Capture the cell that displays the provided text and extract its [X, Y] central coordinate. 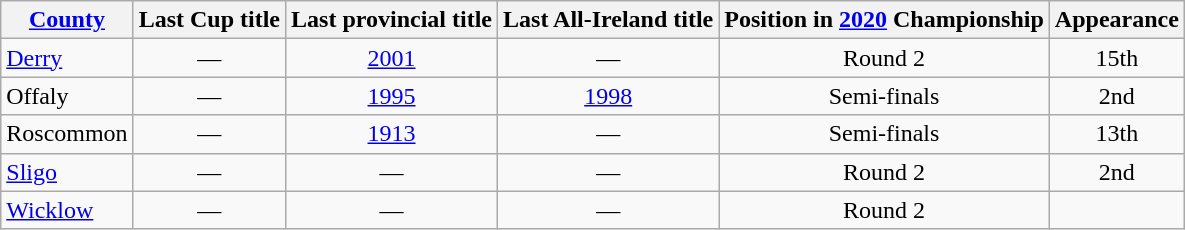
Last provincial title [392, 20]
2001 [392, 58]
Position in 2020 Championship [884, 20]
13th [1116, 134]
1913 [392, 134]
Sligo [67, 172]
1998 [608, 96]
County [67, 20]
Derry [67, 58]
Wicklow [67, 210]
Last Cup title [209, 20]
Appearance [1116, 20]
Offaly [67, 96]
Last All-Ireland title [608, 20]
Roscommon [67, 134]
15th [1116, 58]
1995 [392, 96]
